Detect which cell encompasses the target text, then output its [x, y] center coordinate. 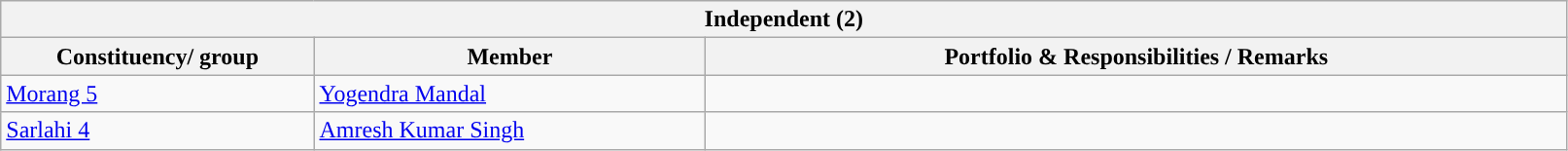
Sarlahi 4 [157, 131]
Constituency/ group [157, 57]
Morang 5 [157, 94]
Member [509, 57]
Amresh Kumar Singh [509, 131]
Yogendra Mandal [509, 94]
Independent (2) [784, 19]
Portfolio & Responsibilities / Remarks [1136, 57]
